Detect which cell encompasses the target text, then output its (X, Y) center coordinate. 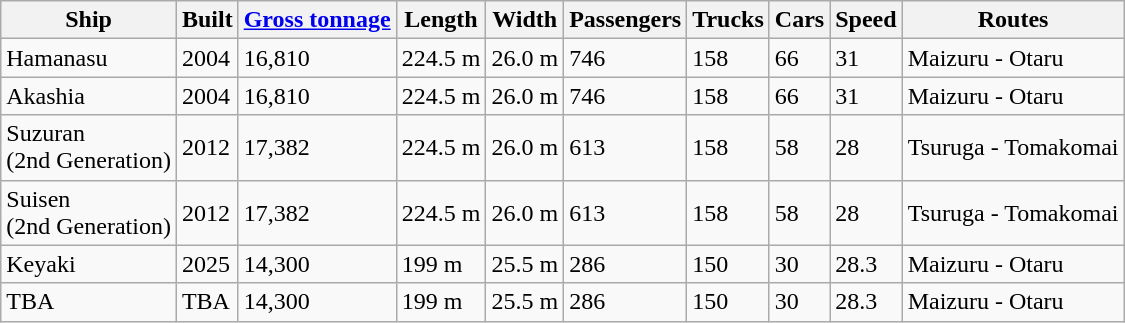
Keyaki (89, 264)
2025 (207, 264)
Length (441, 20)
Passengers (626, 20)
Gross tonnage (317, 20)
Cars (799, 20)
Width (525, 20)
Trucks (728, 20)
Ship (89, 20)
Speed (866, 20)
Routes (1013, 20)
Suzuran (2nd Generation) (89, 148)
Suisen (2nd Generation) (89, 212)
Hamanasu (89, 58)
Akashia (89, 96)
Built (207, 20)
